Search for the cell housing the specified text and yield its [x, y] center coordinate. 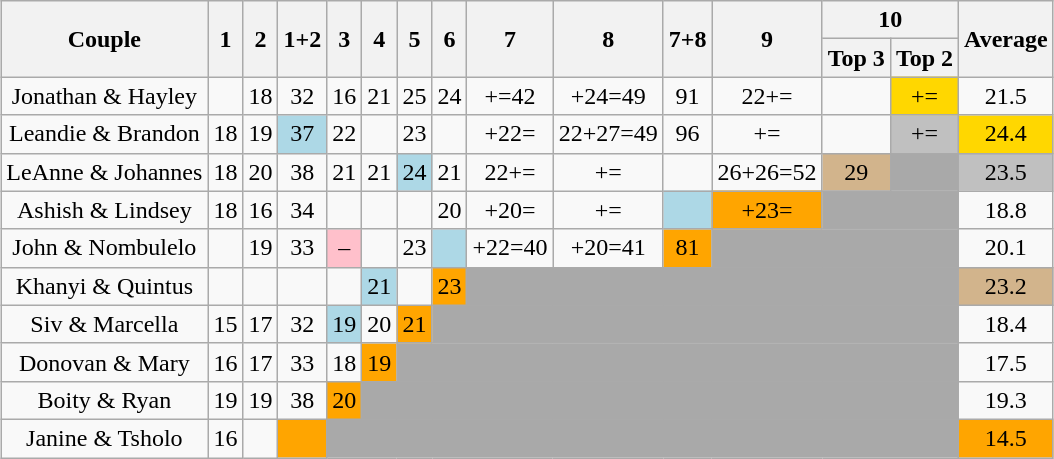
9 [767, 39]
25 [414, 96]
Jonathan & Hayley [104, 96]
19.3 [1006, 400]
24.4 [1006, 134]
23.5 [1006, 172]
5 [414, 39]
23.2 [1006, 286]
26+26=52 [767, 172]
21.5 [1006, 96]
81 [688, 248]
15 [226, 324]
LeAnne & Johannes [104, 172]
37 [302, 134]
Top 2 [924, 58]
John & Nombulelo [104, 248]
Leandie & Brandon [104, 134]
+23= [767, 210]
– [344, 248]
91 [688, 96]
1+2 [302, 39]
+22= [510, 134]
Ashish & Lindsey [104, 210]
1 [226, 39]
18.4 [1006, 324]
Donovan & Mary [104, 362]
22 [344, 134]
+22=40 [510, 248]
Siv & Marcella [104, 324]
29 [856, 172]
10 [890, 20]
34 [302, 210]
+20=41 [608, 248]
Khanyi & Quintus [104, 286]
96 [688, 134]
8 [608, 39]
7 [510, 39]
20.1 [1006, 248]
Average [1006, 39]
2 [260, 39]
14.5 [1006, 438]
22+27=49 [608, 134]
Janine & Tsholo [104, 438]
+=42 [510, 96]
7+8 [688, 39]
+20= [510, 210]
+24=49 [608, 96]
3 [344, 39]
18.8 [1006, 210]
Top 3 [856, 58]
6 [450, 39]
Boity & Ryan [104, 400]
Couple [104, 39]
4 [380, 39]
17.5 [1006, 362]
